Identify which cell holds the provided text, then report its (X, Y) central coordinate. 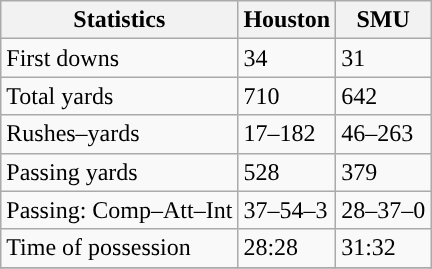
First downs (120, 58)
28–37–0 (384, 210)
379 (384, 172)
Passing yards (120, 172)
710 (287, 96)
31 (384, 58)
Rushes–yards (120, 134)
642 (384, 96)
17–182 (287, 134)
31:32 (384, 248)
528 (287, 172)
34 (287, 58)
SMU (384, 20)
46–263 (384, 134)
Statistics (120, 20)
Time of possession (120, 248)
Houston (287, 20)
Total yards (120, 96)
Passing: Comp–Att–Int (120, 210)
37–54–3 (287, 210)
28:28 (287, 248)
